Extract the [X, Y] coordinate from the center of the cell holding the provided text.  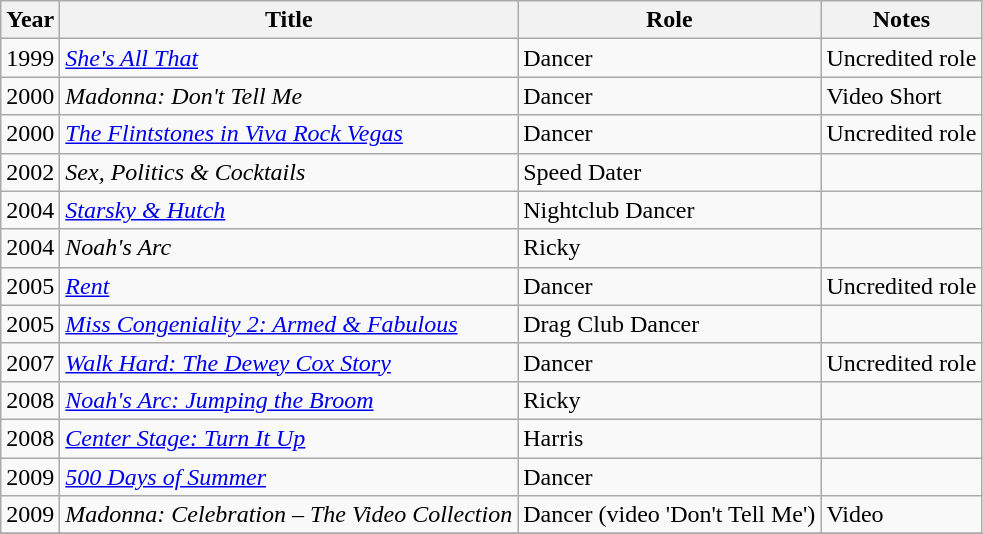
Title [289, 20]
Madonna: Celebration – The Video Collection [289, 515]
Noah's Arc: Jumping the Broom [289, 400]
Video Short [902, 96]
Speed Dater [670, 172]
Video [902, 515]
Notes [902, 20]
2002 [30, 172]
Nightclub Dancer [670, 210]
Harris [670, 438]
She's All That [289, 58]
Dancer (video 'Don't Tell Me') [670, 515]
Center Stage: Turn It Up [289, 438]
Walk Hard: The Dewey Cox Story [289, 362]
Miss Congeniality 2: Armed & Fabulous [289, 324]
Noah's Arc [289, 248]
Drag Club Dancer [670, 324]
Sex, Politics & Cocktails [289, 172]
The Flintstones in Viva Rock Vegas [289, 134]
Starsky & Hutch [289, 210]
1999 [30, 58]
Role [670, 20]
Rent [289, 286]
Madonna: Don't Tell Me [289, 96]
500 Days of Summer [289, 477]
2007 [30, 362]
Year [30, 20]
